Scan for the cell matching the given text and deliver its (x, y) coordinate at center. 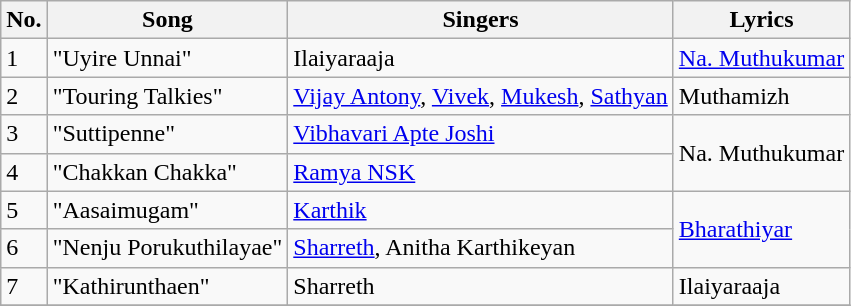
"Uyire Unnai" (168, 58)
3 (24, 134)
Song (168, 20)
Bharathiyar (761, 229)
Singers (481, 20)
5 (24, 210)
4 (24, 172)
7 (24, 286)
Sharreth, Anitha Karthikeyan (481, 248)
1 (24, 58)
Lyrics (761, 20)
No. (24, 20)
"Nenju Porukuthilayae" (168, 248)
Karthik (481, 210)
Ramya NSK (481, 172)
"Kathirunthaen" (168, 286)
"Suttipenne" (168, 134)
Sharreth (481, 286)
Vibhavari Apte Joshi (481, 134)
"Chakkan Chakka" (168, 172)
2 (24, 96)
"Touring Talkies" (168, 96)
Vijay Antony, Vivek, Mukesh, Sathyan (481, 96)
6 (24, 248)
Muthamizh (761, 96)
"Aasaimugam" (168, 210)
